Return the [X, Y] coordinate for the center point of the cell that contains the specified text.  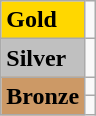
Bronze [43, 96]
Gold [43, 20]
Silver [43, 58]
